Find where the given text appears and provide that cell's center as (X, Y) coordinate. 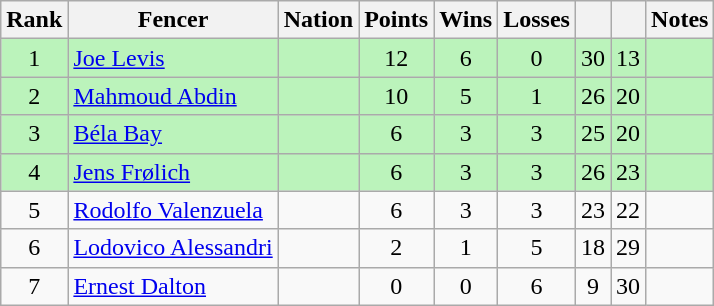
7 (34, 286)
Fencer (173, 20)
Rodolfo Valenzuela (173, 210)
Béla Bay (173, 134)
Nation (318, 20)
25 (592, 134)
Notes (680, 20)
Losses (537, 20)
9 (592, 286)
Joe Levis (173, 58)
4 (34, 172)
Rank (34, 20)
Mahmoud Abdin (173, 96)
18 (592, 248)
Ernest Dalton (173, 286)
Wins (466, 20)
Jens Frølich (173, 172)
29 (628, 248)
10 (396, 96)
12 (396, 58)
22 (628, 210)
Lodovico Alessandri (173, 248)
13 (628, 58)
Points (396, 20)
